Output the [X, Y] coordinate of the center of the cell containing the given text.  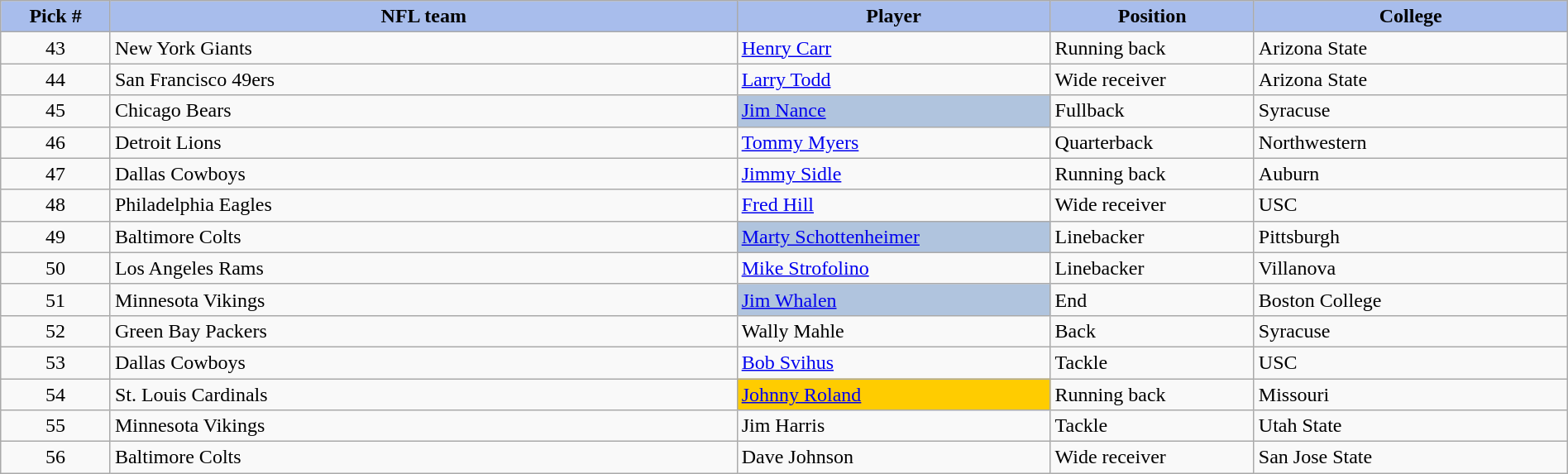
Pittsburgh [1411, 237]
College [1411, 17]
Marty Schottenheimer [893, 237]
Jimmy Sidle [893, 174]
43 [56, 48]
New York Giants [423, 48]
56 [56, 457]
Fred Hill [893, 205]
53 [56, 362]
Boston College [1411, 299]
52 [56, 331]
54 [56, 395]
44 [56, 79]
Henry Carr [893, 48]
Pick # [56, 17]
Johnny Roland [893, 395]
San Jose State [1411, 457]
Jim Harris [893, 426]
Back [1152, 331]
Jim Whalen [893, 299]
Chicago Bears [423, 111]
Los Angeles Rams [423, 268]
Jim Nance [893, 111]
47 [56, 174]
Utah State [1411, 426]
Bob Svihus [893, 362]
51 [56, 299]
NFL team [423, 17]
Green Bay Packers [423, 331]
Quarterback [1152, 142]
Villanova [1411, 268]
50 [56, 268]
Tommy Myers [893, 142]
45 [56, 111]
Northwestern [1411, 142]
Missouri [1411, 395]
Mike Strofolino [893, 268]
46 [56, 142]
Larry Todd [893, 79]
St. Louis Cardinals [423, 395]
Player [893, 17]
Auburn [1411, 174]
Detroit Lions [423, 142]
49 [56, 237]
San Francisco 49ers [423, 79]
Philadelphia Eagles [423, 205]
Position [1152, 17]
55 [56, 426]
End [1152, 299]
Wally Mahle [893, 331]
Fullback [1152, 111]
48 [56, 205]
Dave Johnson [893, 457]
